Scan for the cell matching the given text and deliver its [X, Y] coordinate at center. 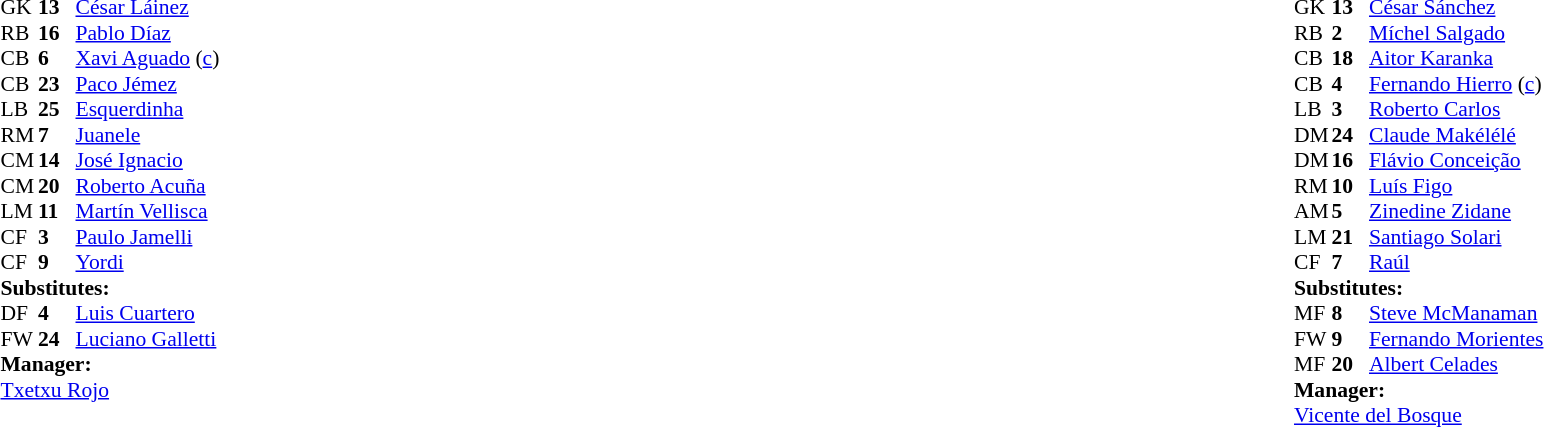
Santiago Solari [1456, 237]
Martín Vellisca [148, 211]
Roberto Carlos [1456, 109]
Txetxu Rojo [110, 390]
Fernando Hierro (c) [1456, 84]
DF [19, 313]
Claude Makélélé [1456, 135]
Luciano Galletti [148, 339]
25 [57, 109]
8 [1350, 313]
Fernando Morientes [1456, 339]
AM [1313, 211]
Míchel Salgado [1456, 33]
Raúl [1456, 263]
Yordi [148, 263]
Juanele [148, 135]
Luis Cuartero [148, 313]
Flávio Conceição [1456, 161]
Steve McManaman [1456, 313]
Paco Jémez [148, 84]
5 [1350, 211]
14 [57, 161]
6 [57, 59]
Pablo Díaz [148, 33]
Aitor Karanka [1456, 59]
18 [1350, 59]
Roberto Acuña [148, 186]
Paulo Jamelli [148, 237]
Zinedine Zidane [1456, 211]
21 [1350, 237]
José Ignacio [148, 161]
10 [1350, 186]
2 [1350, 33]
Albert Celades [1456, 365]
Luís Figo [1456, 186]
23 [57, 84]
11 [57, 211]
Xavi Aguado (c) [148, 59]
Esquerdinha [148, 109]
